Provide the (X, Y) coordinate of the cell's center where the given text is located.  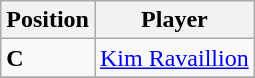
Kim Ravaillion (174, 58)
C (48, 58)
Player (174, 20)
Position (48, 20)
